Scan for the cell matching the given text and deliver its [X, Y] coordinate at center. 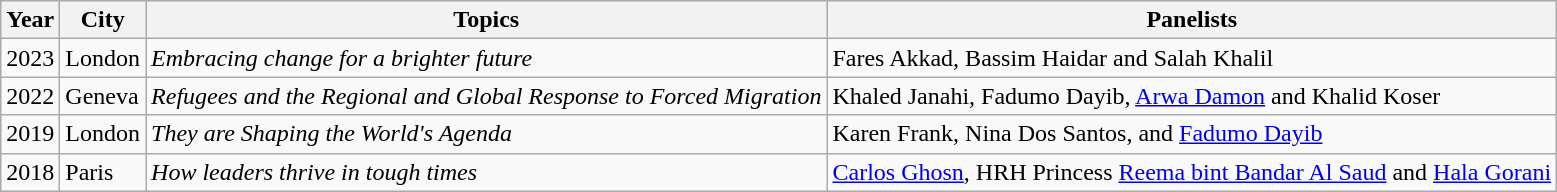
Paris [103, 172]
Year [30, 20]
2018 [30, 172]
Refugees and the Regional and Global Response to Forced Migration [486, 96]
Topics [486, 20]
They are Shaping the World's Agenda [486, 134]
Khaled Janahi, Fadumo Dayib, Arwa Damon and Khalid Koser [1192, 96]
City [103, 20]
How leaders thrive in tough times [486, 172]
Fares Akkad, Bassim Haidar and Salah Khalil [1192, 58]
2019 [30, 134]
Karen Frank, Nina Dos Santos, and Fadumo Dayib [1192, 134]
2022 [30, 96]
Embracing change for a brighter future [486, 58]
Geneva [103, 96]
2023 [30, 58]
Carlos Ghosn, HRH Princess Reema bint Bandar Al Saud and Hala Gorani [1192, 172]
Panelists [1192, 20]
